Return the (X, Y) coordinate for the center point of the cell that contains the specified text.  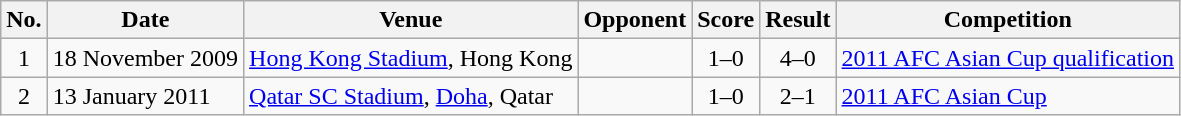
2011 AFC Asian Cup (1008, 96)
1 (24, 58)
2011 AFC Asian Cup qualification (1008, 58)
4–0 (798, 58)
18 November 2009 (145, 58)
Hong Kong Stadium, Hong Kong (411, 58)
No. (24, 20)
Venue (411, 20)
Score (726, 20)
Competition (1008, 20)
Opponent (635, 20)
Result (798, 20)
2 (24, 96)
13 January 2011 (145, 96)
2–1 (798, 96)
Date (145, 20)
Qatar SC Stadium, Doha, Qatar (411, 96)
